Capture the cell that displays the provided text and extract its [x, y] central coordinate. 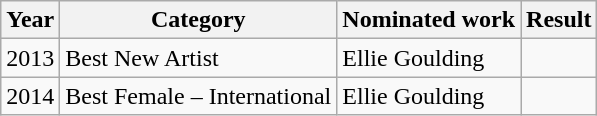
2014 [30, 96]
Year [30, 20]
Category [198, 20]
Result [559, 20]
Best New Artist [198, 58]
Nominated work [429, 20]
Best Female – International [198, 96]
2013 [30, 58]
